Output the (X, Y) coordinate of the center of the cell containing the given text.  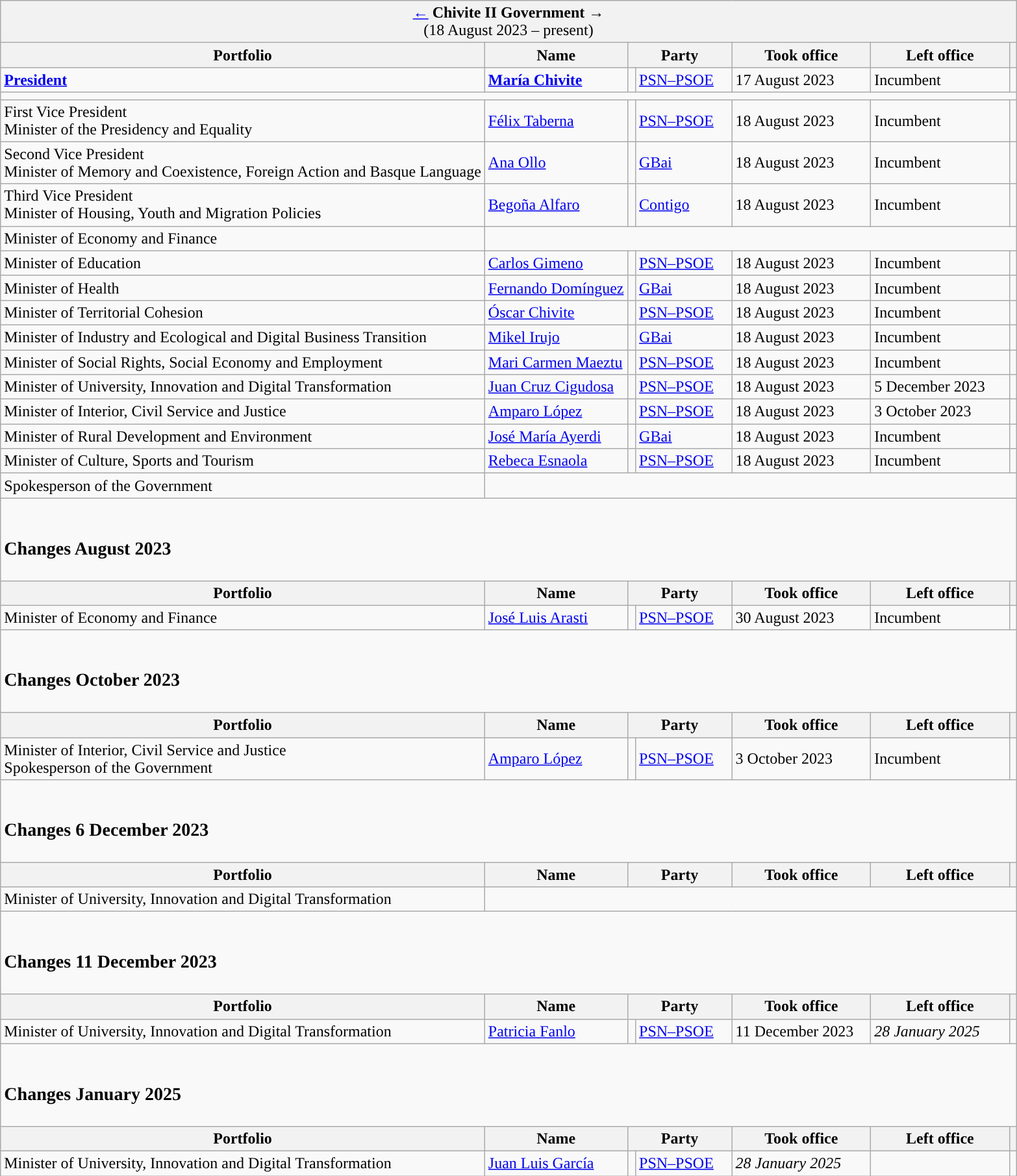
Third Vice PresidentMinister of Housing, Youth and Migration Policies (243, 205)
María Chivite (556, 80)
Minister of Industry and Ecological and Digital Business Transition (243, 337)
Óscar Chivite (556, 312)
17 August 2023 (801, 80)
Juan Cruz Cigudosa (556, 387)
First Vice PresidentMinister of the Presidency and Equality (243, 121)
Mari Carmen Maeztu (556, 362)
José María Ayerdi (556, 436)
← Chivite II Government →(18 August 2023 – present) (509, 22)
Juan Luis García (556, 1164)
Mikel Irujo (556, 337)
Minister of Education (243, 263)
Contigo (684, 205)
Patricia Fanlo (556, 1031)
Changes October 2023 (509, 671)
Spokesperson of the Government (243, 486)
Rebeca Esnaola (556, 461)
30 August 2023 (801, 618)
Carlos Gimeno (556, 263)
Changes 11 December 2023 (509, 953)
Changes 6 December 2023 (509, 821)
Félix Taberna (556, 121)
11 December 2023 (801, 1031)
President (243, 80)
José Luis Arasti (556, 618)
Second Vice PresidentMinister of Memory and Coexistence, Foreign Action and Basque Language (243, 162)
Minister of Health (243, 288)
Ana Ollo (556, 162)
Minister of Social Rights, Social Economy and Employment (243, 362)
Begoña Alfaro (556, 205)
Minister of Interior, Civil Service and Justice (243, 412)
Minister of Rural Development and Environment (243, 436)
Fernando Domínguez (556, 288)
Minister of Interior, Civil Service and JusticeSpokesperson of the Government (243, 758)
5 December 2023 (940, 387)
Minister of Culture, Sports and Tourism (243, 461)
Minister of Territorial Cohesion (243, 312)
Changes August 2023 (509, 539)
Changes January 2025 (509, 1084)
